Return the (X, Y) coordinate for the center point of the cell that contains the specified text.  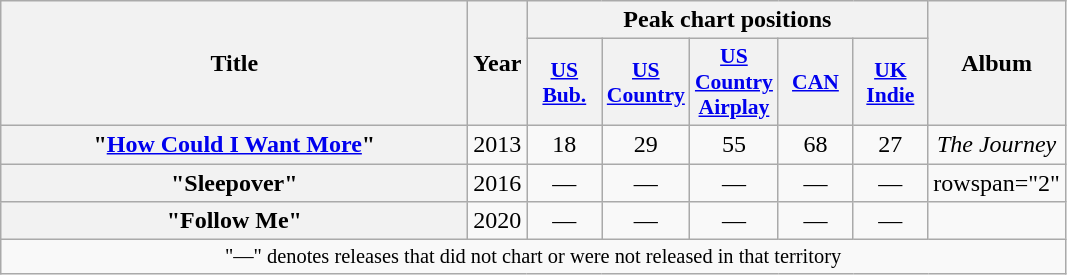
68 (816, 144)
29 (646, 144)
2016 (498, 183)
"—" denotes releases that did not chart or were not released in that territory (534, 257)
USCountry (646, 82)
rowspan="2" (997, 183)
Peak chart positions (728, 20)
"Sleepover" (234, 183)
USCountryAirplay (734, 82)
"Follow Me" (234, 221)
2020 (498, 221)
18 (564, 144)
USBub. (564, 82)
Year (498, 64)
The Journey (997, 144)
UKIndie (890, 82)
CAN (816, 82)
55 (734, 144)
Title (234, 64)
"How Could I Want More" (234, 144)
Album (997, 64)
2013 (498, 144)
27 (890, 144)
